Locate the cell with the specified text and output its (x, y) center coordinate. 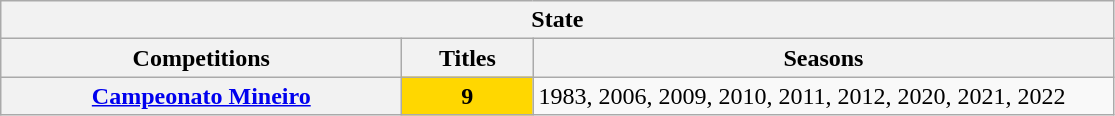
1983, 2006, 2009, 2010, 2011, 2012, 2020, 2021, 2022 (824, 96)
Competitions (202, 58)
State (558, 20)
Titles (468, 58)
Campeonato Mineiro (202, 96)
9 (468, 96)
Seasons (824, 58)
